Find where the given text appears and provide that cell's center as (X, Y) coordinate. 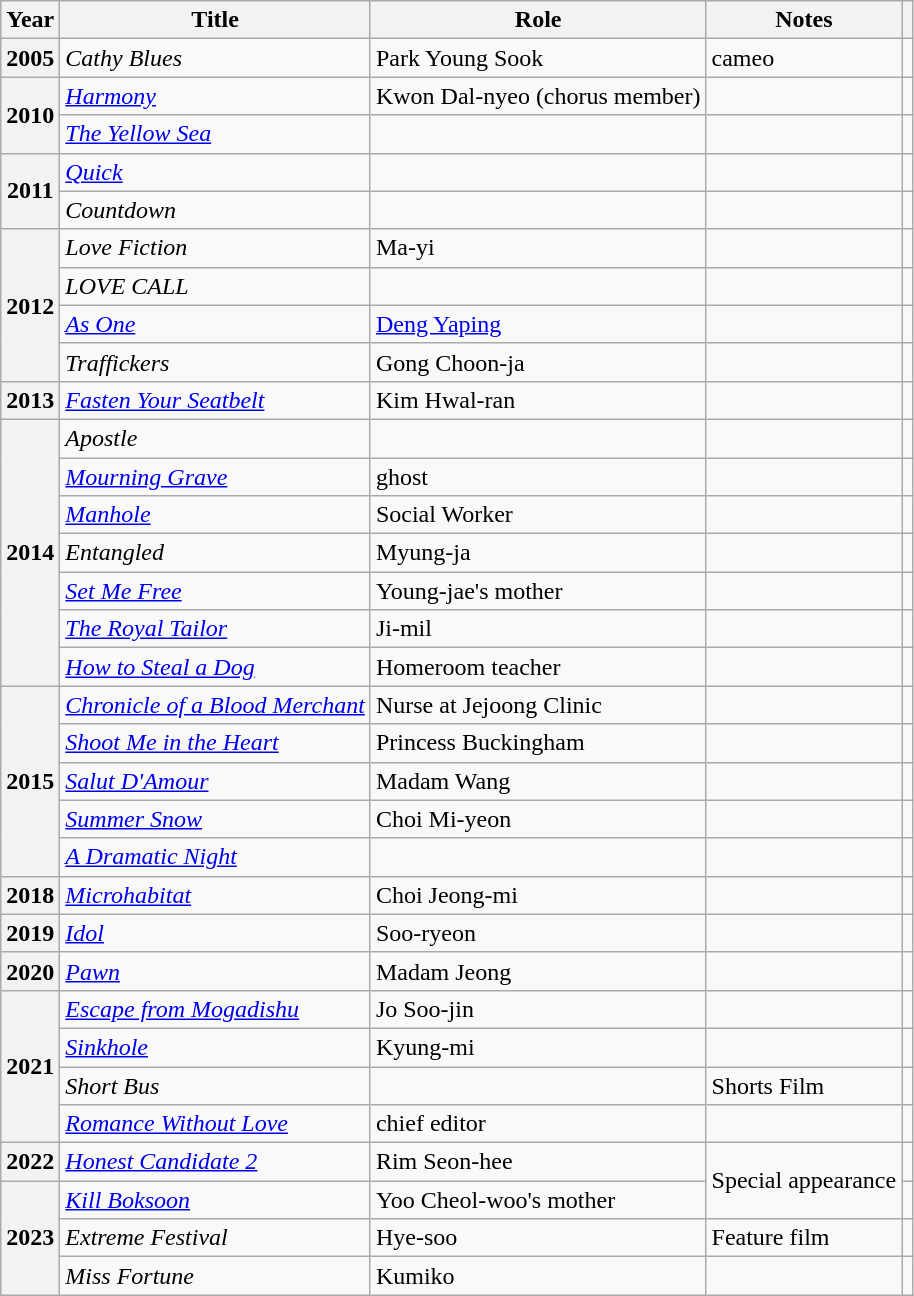
ghost (538, 477)
Ji-mil (538, 629)
A Dramatic Night (216, 857)
Chronicle of a Blood Merchant (216, 705)
Notes (804, 20)
chief editor (538, 1124)
2014 (30, 552)
Traffickers (216, 362)
LOVE CALL (216, 286)
2012 (30, 305)
The Yellow Sea (216, 134)
How to Steal a Dog (216, 667)
Kwon Dal-nyeo (chorus member) (538, 96)
2019 (30, 933)
Kumiko (538, 1276)
Entangled (216, 553)
Extreme Festival (216, 1238)
2023 (30, 1238)
Kyung-mi (538, 1047)
Love Fiction (216, 248)
Myung-ja (538, 553)
Yoo Cheol-woo's mother (538, 1200)
Mourning Grave (216, 477)
2022 (30, 1162)
Social Worker (538, 515)
Jo Soo-jin (538, 1009)
As One (216, 324)
Sinkhole (216, 1047)
Honest Candidate 2 (216, 1162)
Gong Choon-ja (538, 362)
Madam Wang (538, 781)
2015 (30, 781)
Salut D'Amour (216, 781)
Special appearance (804, 1181)
Choi Jeong-mi (538, 895)
Hye-soo (538, 1238)
Escape from Mogadishu (216, 1009)
Role (538, 20)
Quick (216, 172)
2021 (30, 1066)
Ma-yi (538, 248)
Choi Mi-yeon (538, 819)
Apostle (216, 438)
Feature film (804, 1238)
Set Me Free (216, 591)
Cathy Blues (216, 58)
Manhole (216, 515)
Microhabitat (216, 895)
2010 (30, 115)
Deng Yaping (538, 324)
Shorts Film (804, 1085)
Nurse at Jejoong Clinic (538, 705)
2020 (30, 971)
Title (216, 20)
2005 (30, 58)
Kill Boksoon (216, 1200)
The Royal Tailor (216, 629)
Summer Snow (216, 819)
Madam Jeong (538, 971)
Pawn (216, 971)
Year (30, 20)
Shoot Me in the Heart (216, 743)
Park Young Sook (538, 58)
Soo-ryeon (538, 933)
2011 (30, 191)
Rim Seon-hee (538, 1162)
Short Bus (216, 1085)
Princess Buckingham (538, 743)
Homeroom teacher (538, 667)
Harmony (216, 96)
cameo (804, 58)
2013 (30, 400)
Countdown (216, 210)
Young-jae's mother (538, 591)
Fasten Your Seatbelt (216, 400)
Miss Fortune (216, 1276)
Romance Without Love (216, 1124)
Idol (216, 933)
2018 (30, 895)
Kim Hwal-ran (538, 400)
